Scan for the cell matching the given text and deliver its (X, Y) coordinate at center. 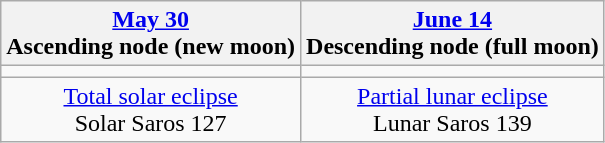
Partial lunar eclipseLunar Saros 139 (453, 110)
Total solar eclipseSolar Saros 127 (151, 110)
May 30Ascending node (new moon) (151, 34)
June 14Descending node (full moon) (453, 34)
